Capture the cell that displays the provided text and extract its (X, Y) central coordinate. 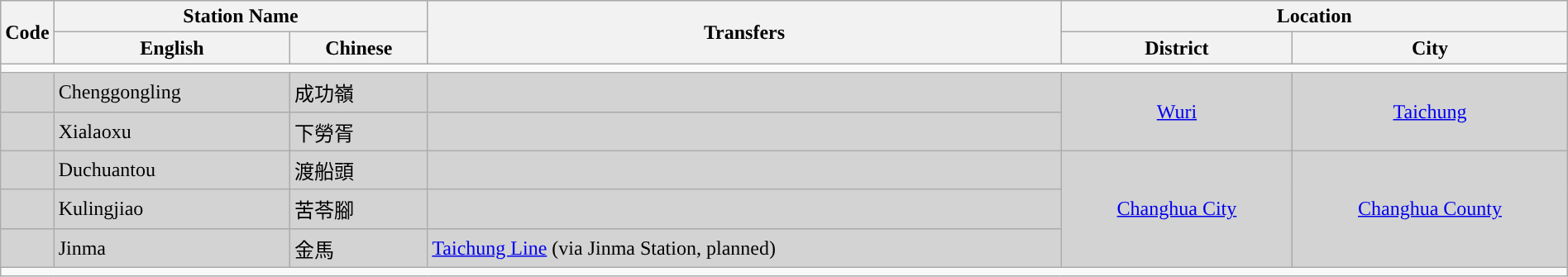
Code (27, 32)
Transfers (744, 32)
City (1430, 48)
English (172, 48)
Taichung (1430, 112)
Duchuantou (172, 170)
下勞胥 (359, 131)
Taichung Line (via Jinma Station, planned) (744, 248)
成功嶺 (359, 93)
Jinma (172, 248)
Wuri (1177, 112)
Changhua County (1430, 208)
District (1177, 48)
Changhua City (1177, 208)
Station Name (241, 17)
苦苓腳 (359, 208)
Kulingjiao (172, 208)
Location (1314, 17)
金馬 (359, 248)
Chenggongling (172, 93)
渡船頭 (359, 170)
Chinese (359, 48)
Xialaoxu (172, 131)
